Return the (x, y) coordinate for the center point of the cell that contains the specified text.  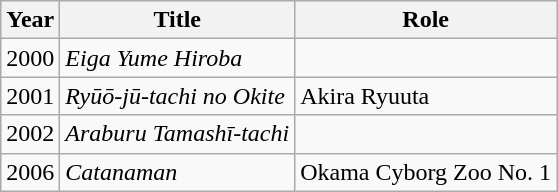
Ryūō-jū-tachi no Okite (178, 96)
Catanaman (178, 172)
2002 (30, 134)
Role (426, 20)
Year (30, 20)
Okama Cyborg Zoo No. 1 (426, 172)
2000 (30, 58)
Akira Ryuuta (426, 96)
2001 (30, 96)
Title (178, 20)
Eiga Yume Hiroba (178, 58)
2006 (30, 172)
Araburu Tamashī-tachi (178, 134)
